Pinpoint the cell where the given text exists, returning its [X, Y] midpoint coordinate. 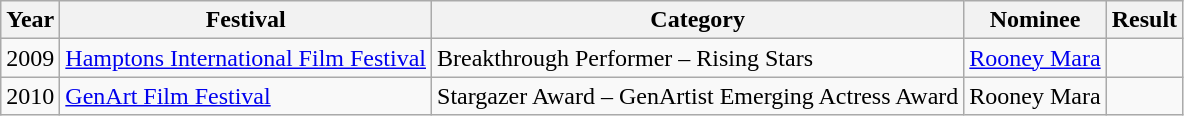
Year [30, 20]
GenArt Film Festival [246, 96]
Hamptons International Film Festival [246, 58]
2009 [30, 58]
Breakthrough Performer – Rising Stars [698, 58]
2010 [30, 96]
Category [698, 20]
Stargazer Award – GenArtist Emerging Actress Award [698, 96]
Nominee [1035, 20]
Festival [246, 20]
Result [1144, 20]
